Locate the cell with the specified text and output its [x, y] center coordinate. 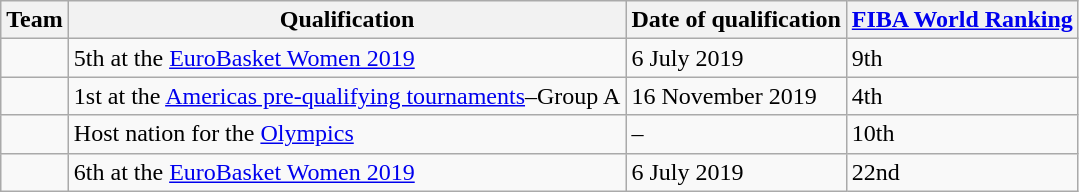
5th at the EuroBasket Women 2019 [347, 58]
6th at the EuroBasket Women 2019 [347, 172]
10th [962, 134]
9th [962, 58]
16 November 2019 [736, 96]
22nd [962, 172]
Host nation for the Olympics [347, 134]
Date of qualification [736, 20]
Team [35, 20]
FIBA World Ranking [962, 20]
4th [962, 96]
– [736, 134]
Qualification [347, 20]
1st at the Americas pre-qualifying tournaments–Group A [347, 96]
